Determine the [x, y] coordinate at the center of the cell enclosing the given text.  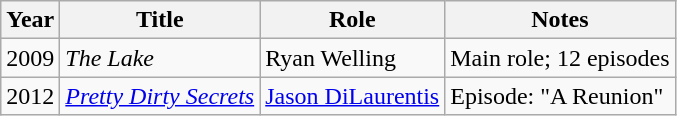
Role [352, 20]
Main role; 12 episodes [560, 58]
The Lake [160, 58]
Notes [560, 20]
Pretty Dirty Secrets [160, 96]
Ryan Welling [352, 58]
2009 [30, 58]
Jason DiLaurentis [352, 96]
Episode: "A Reunion" [560, 96]
2012 [30, 96]
Title [160, 20]
Year [30, 20]
